Locate the cell with the specified text and output its [X, Y] center coordinate. 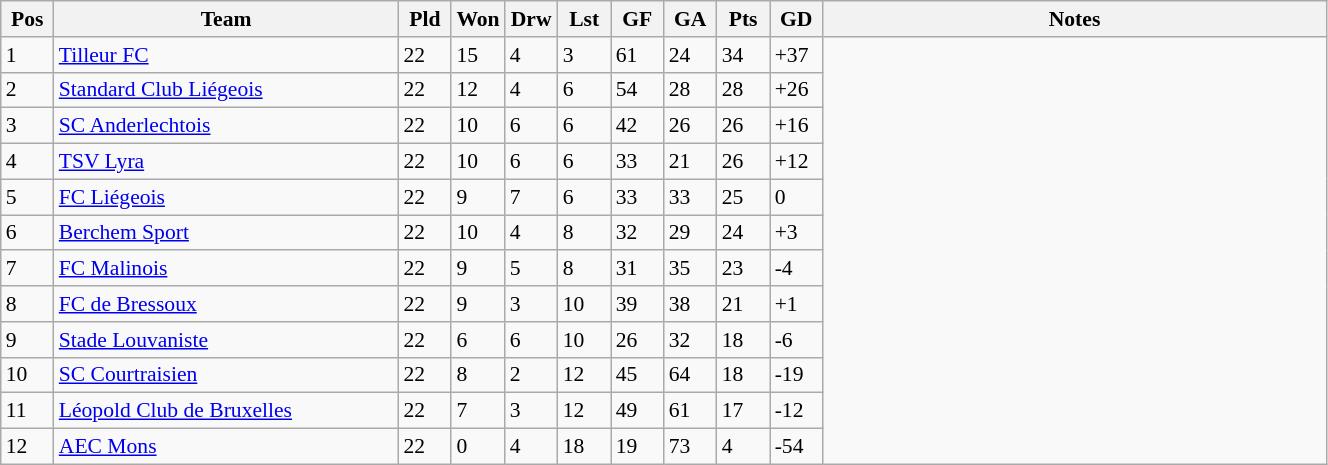
42 [638, 126]
Drw [532, 19]
35 [690, 269]
-19 [796, 375]
-54 [796, 447]
Standard Club Liégeois [226, 90]
FC Liégeois [226, 197]
73 [690, 447]
Berchem Sport [226, 233]
25 [744, 197]
49 [638, 411]
34 [744, 55]
Pos [28, 19]
GF [638, 19]
-4 [796, 269]
15 [478, 55]
Won [478, 19]
11 [28, 411]
SC Anderlechtois [226, 126]
+16 [796, 126]
54 [638, 90]
SC Courtraisien [226, 375]
FC Malinois [226, 269]
+3 [796, 233]
TSV Lyra [226, 162]
+26 [796, 90]
23 [744, 269]
39 [638, 304]
38 [690, 304]
+37 [796, 55]
AEC Mons [226, 447]
45 [638, 375]
1 [28, 55]
FC de Bressoux [226, 304]
+12 [796, 162]
Lst [584, 19]
GA [690, 19]
31 [638, 269]
+1 [796, 304]
64 [690, 375]
Team [226, 19]
Stade Louvaniste [226, 340]
Notes [1075, 19]
-6 [796, 340]
GD [796, 19]
Pld [424, 19]
29 [690, 233]
17 [744, 411]
Léopold Club de Bruxelles [226, 411]
Tilleur FC [226, 55]
-12 [796, 411]
19 [638, 447]
Pts [744, 19]
